Detect which cell encompasses the target text, then output its [x, y] center coordinate. 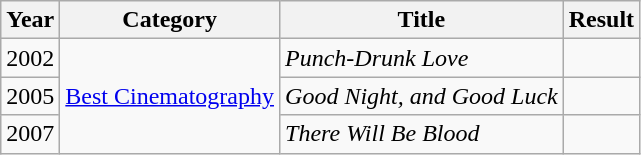
2007 [30, 134]
Category [170, 20]
There Will Be Blood [422, 134]
Year [30, 20]
Title [422, 20]
Result [601, 20]
Good Night, and Good Luck [422, 96]
2002 [30, 58]
Punch-Drunk Love [422, 58]
Best Cinematography [170, 96]
2005 [30, 96]
